For the text-containing cell, return its midpoint in (X, Y) coordinate format. 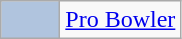
Pro Bowler (120, 20)
